Return (x, y) of the center of cell containing provided text 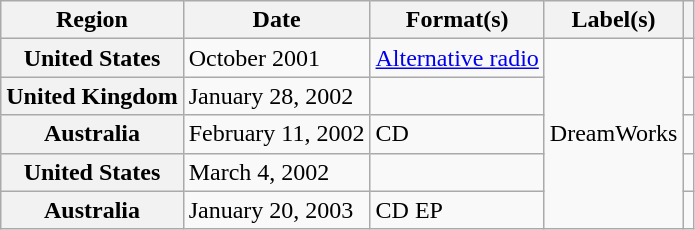
CD EP (457, 210)
Alternative radio (457, 58)
Region (92, 20)
Date (276, 20)
DreamWorks (613, 134)
October 2001 (276, 58)
Format(s) (457, 20)
Label(s) (613, 20)
January 20, 2003 (276, 210)
United Kingdom (92, 96)
January 28, 2002 (276, 96)
CD (457, 134)
February 11, 2002 (276, 134)
March 4, 2002 (276, 172)
